Provide the [X, Y] coordinate of the cell's center where the given text is located.  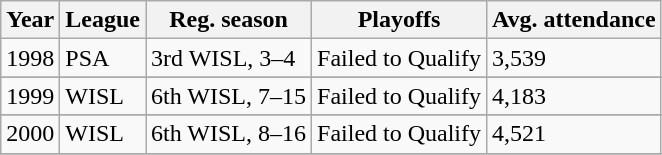
Avg. attendance [574, 20]
3,539 [574, 58]
3rd WISL, 3–4 [229, 58]
PSA [103, 58]
League [103, 20]
2000 [30, 134]
6th WISL, 8–16 [229, 134]
Playoffs [400, 20]
4,183 [574, 96]
4,521 [574, 134]
1999 [30, 96]
Reg. season [229, 20]
Year [30, 20]
1998 [30, 58]
6th WISL, 7–15 [229, 96]
